Pinpoint the cell where the given text exists, returning its (X, Y) midpoint coordinate. 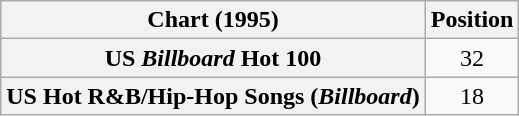
US Billboard Hot 100 (213, 58)
Chart (1995) (213, 20)
Position (472, 20)
18 (472, 96)
US Hot R&B/Hip-Hop Songs (Billboard) (213, 96)
32 (472, 58)
